Capture the cell that displays the provided text and extract its [X, Y] central coordinate. 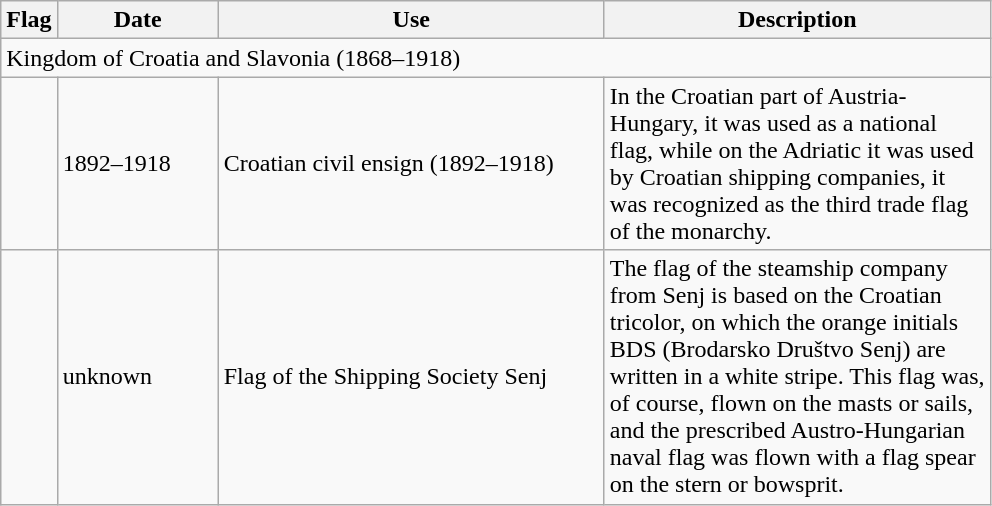
1892–1918 [138, 164]
Flag [29, 20]
Use [411, 20]
unknown [138, 377]
Croatian civil ensign (1892–1918) [411, 164]
Flag of the Shipping Society Senj [411, 377]
Kingdom of Croatia and Slavonia (1868–1918) [496, 58]
Date [138, 20]
Description [797, 20]
